Detect which cell encompasses the target text, then output its (X, Y) center coordinate. 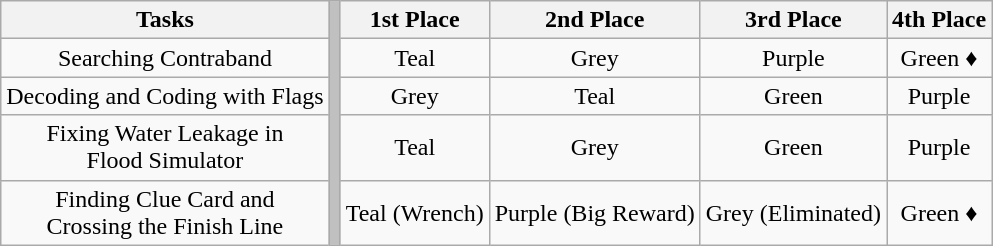
Tasks (165, 20)
Searching Contraband (165, 58)
Decoding and Coding with Flags (165, 96)
1st Place (414, 20)
Teal (Wrench) (414, 212)
Purple (Big Reward) (594, 212)
2nd Place (594, 20)
4th Place (940, 20)
Fixing Water Leakage in Flood Simulator (165, 148)
Finding Clue Card and Crossing the Finish Line (165, 212)
3rd Place (793, 20)
Grey (Eliminated) (793, 212)
